Detect which cell encompasses the target text, then output its [X, Y] center coordinate. 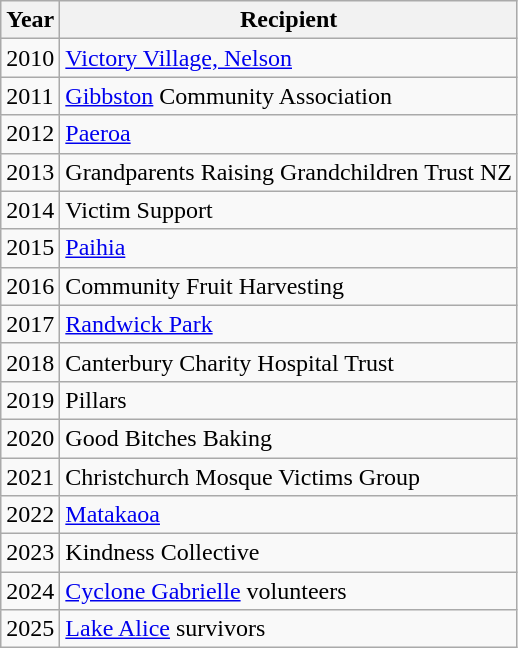
Paihia [289, 248]
2021 [30, 477]
2019 [30, 400]
2011 [30, 96]
Grandparents Raising Grandchildren Trust NZ [289, 172]
Victim Support [289, 210]
Paeroa [289, 134]
Victory Village, Nelson [289, 58]
Cyclone Gabrielle volunteers [289, 591]
Good Bitches Baking [289, 438]
2015 [30, 248]
Community Fruit Harvesting [289, 286]
Year [30, 20]
Kindness Collective [289, 553]
2017 [30, 324]
Randwick Park [289, 324]
Lake Alice survivors [289, 629]
2024 [30, 591]
2020 [30, 438]
Matakaoa [289, 515]
2016 [30, 286]
2023 [30, 553]
2025 [30, 629]
2012 [30, 134]
2010 [30, 58]
Gibbston Community Association [289, 96]
2014 [30, 210]
Recipient [289, 20]
2022 [30, 515]
2013 [30, 172]
Christchurch Mosque Victims Group [289, 477]
2018 [30, 362]
Pillars [289, 400]
Canterbury Charity Hospital Trust [289, 362]
